Detect which cell encompasses the target text, then output its (x, y) center coordinate. 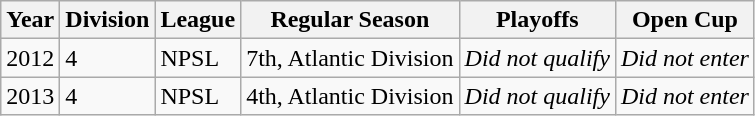
2012 (30, 58)
Regular Season (350, 20)
Open Cup (684, 20)
Year (30, 20)
4th, Atlantic Division (350, 96)
League (198, 20)
Playoffs (537, 20)
7th, Atlantic Division (350, 58)
2013 (30, 96)
Division (108, 20)
